Locate the cell with the specified text and output its (x, y) center coordinate. 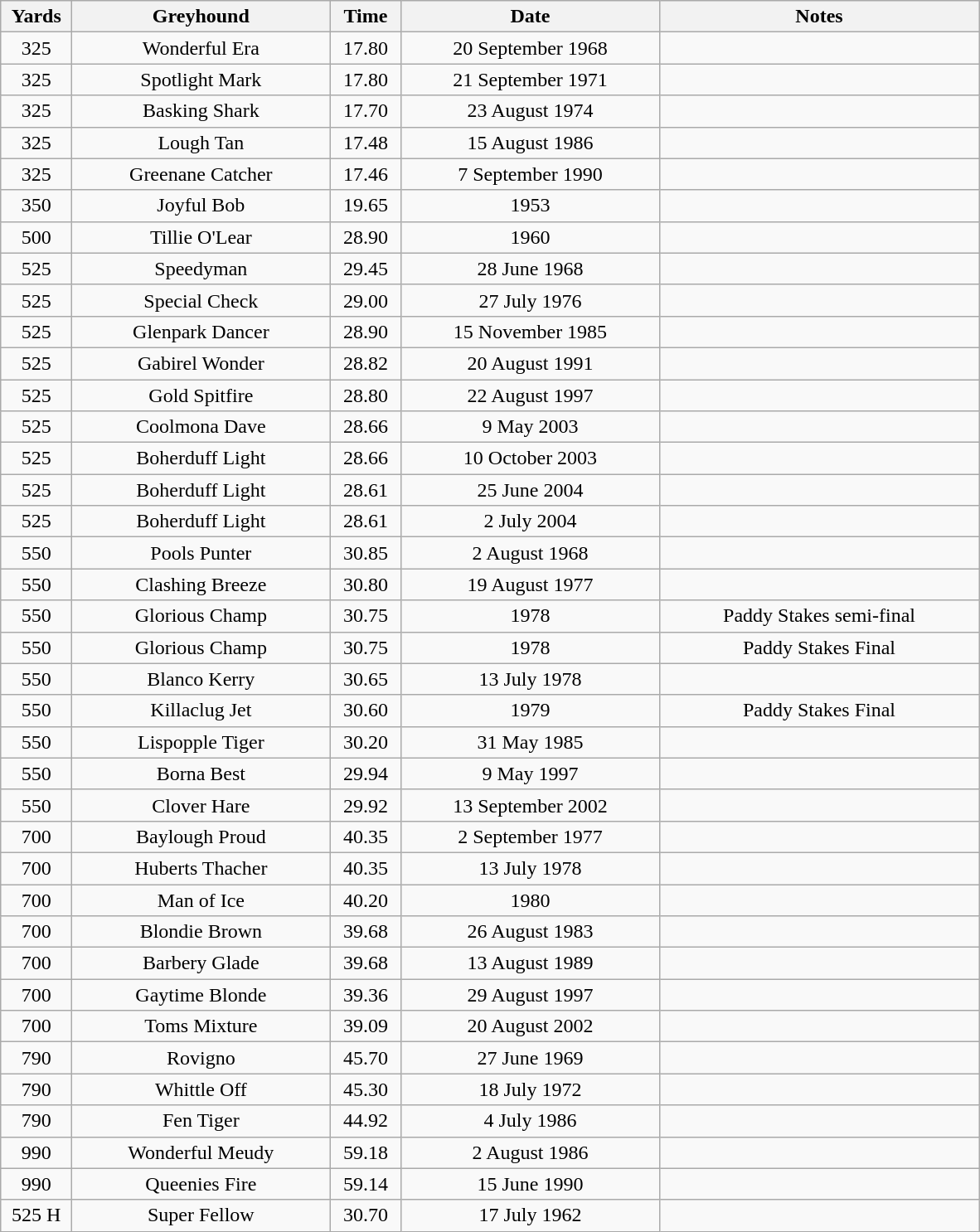
30.80 (366, 584)
27 June 1969 (531, 1058)
30.60 (366, 711)
1980 (531, 900)
Basking Shark (201, 111)
Time (366, 17)
29 August 1997 (531, 995)
2 September 1977 (531, 837)
2 August 1968 (531, 553)
Barbery Glade (201, 963)
Rovigno (201, 1058)
Glenpark Dancer (201, 332)
Clashing Breeze (201, 584)
45.30 (366, 1089)
Gabirel Wonder (201, 363)
31 May 1985 (531, 742)
45.70 (366, 1058)
7 September 1990 (531, 174)
20 August 2002 (531, 1026)
2 August 1986 (531, 1152)
500 (36, 237)
17.70 (366, 111)
29.92 (366, 805)
Paddy Stakes semi-final (819, 616)
30.20 (366, 742)
29.00 (366, 300)
525 H (36, 1215)
15 August 1986 (531, 143)
17 July 1962 (531, 1215)
23 August 1974 (531, 111)
29.94 (366, 774)
Lough Tan (201, 143)
Gaytime Blonde (201, 995)
350 (36, 206)
17.46 (366, 174)
Man of Ice (201, 900)
13 August 1989 (531, 963)
29.45 (366, 269)
27 July 1976 (531, 300)
Borna Best (201, 774)
Whittle Off (201, 1089)
Blanco Kerry (201, 679)
Gold Spitfire (201, 395)
30.70 (366, 1215)
Greenane Catcher (201, 174)
Spotlight Mark (201, 80)
39.09 (366, 1026)
15 June 1990 (531, 1184)
40.20 (366, 900)
20 September 1968 (531, 48)
1953 (531, 206)
19 August 1977 (531, 584)
19.65 (366, 206)
Super Fellow (201, 1215)
18 July 1972 (531, 1089)
1979 (531, 711)
Pools Punter (201, 553)
30.85 (366, 553)
Notes (819, 17)
59.14 (366, 1184)
21 September 1971 (531, 80)
26 August 1983 (531, 932)
Coolmona Dave (201, 427)
30.65 (366, 679)
Speedyman (201, 269)
39.36 (366, 995)
Blondie Brown (201, 932)
Lispopple Tiger (201, 742)
4 July 1986 (531, 1121)
Greyhound (201, 17)
59.18 (366, 1152)
10 October 2003 (531, 458)
Tillie O'Lear (201, 237)
Queenies Fire (201, 1184)
Special Check (201, 300)
9 May 2003 (531, 427)
Fen Tiger (201, 1121)
Yards (36, 17)
Date (531, 17)
28.82 (366, 363)
Wonderful Era (201, 48)
44.92 (366, 1121)
25 June 2004 (531, 490)
2 July 2004 (531, 521)
28 June 1968 (531, 269)
1960 (531, 237)
Clover Hare (201, 805)
Joyful Bob (201, 206)
20 August 1991 (531, 363)
Baylough Proud (201, 837)
Killaclug Jet (201, 711)
13 September 2002 (531, 805)
22 August 1997 (531, 395)
Wonderful Meudy (201, 1152)
15 November 1985 (531, 332)
17.48 (366, 143)
Toms Mixture (201, 1026)
28.80 (366, 395)
Huberts Thacher (201, 868)
9 May 1997 (531, 774)
